Capture the cell that displays the provided text and extract its (x, y) central coordinate. 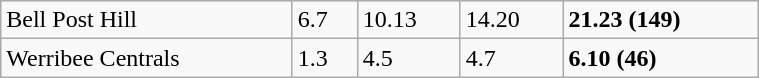
1.3 (324, 58)
4.7 (512, 58)
Bell Post Hill (147, 20)
4.5 (408, 58)
21.23 (149) (660, 20)
10.13 (408, 20)
Werribee Centrals (147, 58)
6.10 (46) (660, 58)
14.20 (512, 20)
6.7 (324, 20)
